Find where the given text appears and provide that cell's center as [X, Y] coordinate. 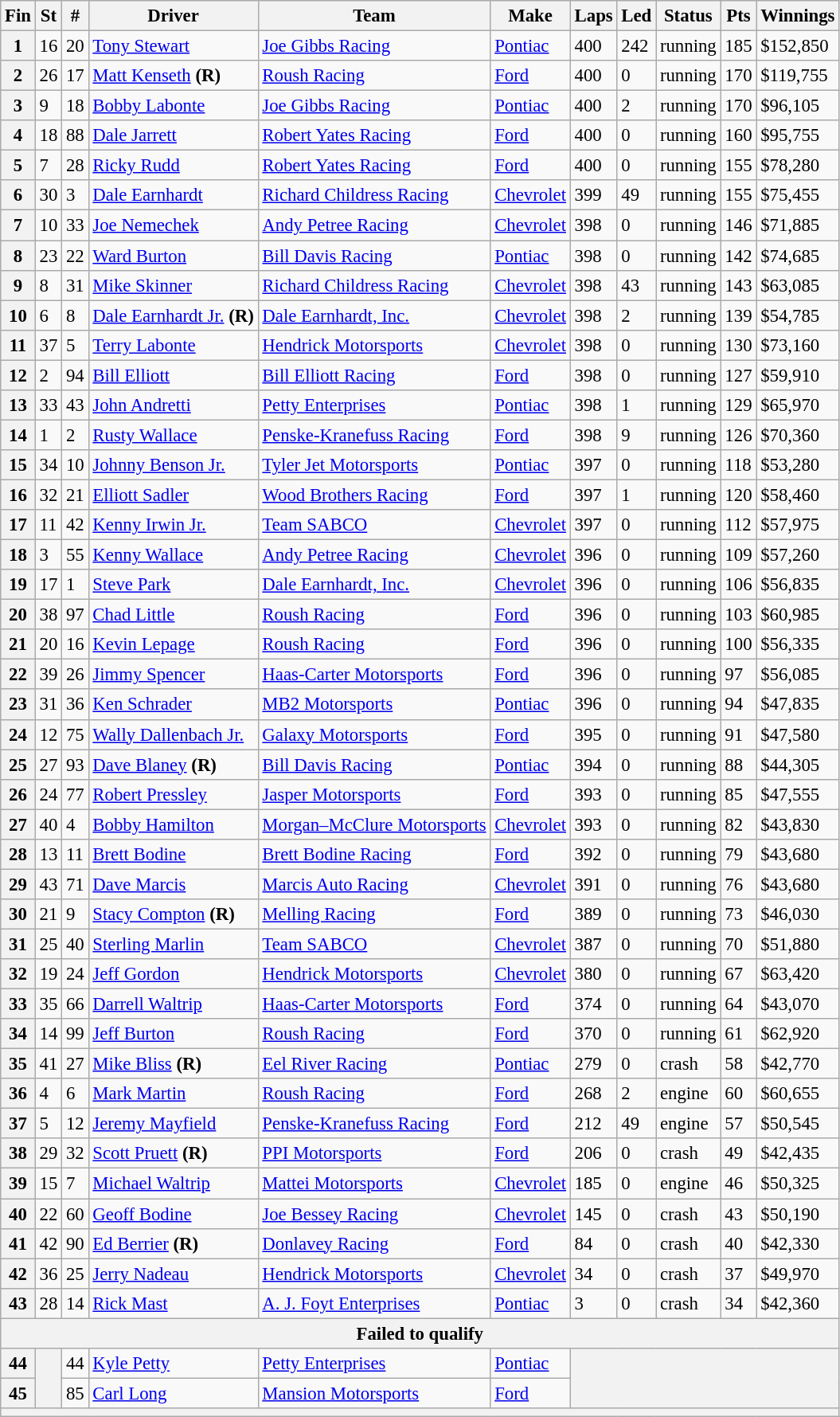
$78,280 [798, 166]
Kevin Lepage [174, 644]
$50,190 [798, 1214]
Jeremy Mayfield [174, 1124]
Team [374, 16]
Status [688, 16]
Ward Burton [174, 256]
Galaxy Motorsports [374, 734]
120 [739, 495]
$53,280 [798, 465]
$73,160 [798, 345]
$42,330 [798, 1243]
$47,835 [798, 705]
$59,910 [798, 375]
$95,755 [798, 135]
71 [75, 884]
103 [739, 615]
St [48, 16]
73 [739, 914]
142 [739, 256]
$50,325 [798, 1184]
$42,770 [798, 1064]
395 [594, 734]
# [75, 16]
Failed to qualify [420, 1333]
$75,455 [798, 195]
Terry Labonte [174, 345]
Mark Martin [174, 1094]
109 [739, 555]
126 [739, 435]
Sterling Marlin [174, 944]
Wally Dallenbach Jr. [174, 734]
$63,420 [798, 974]
370 [594, 1034]
Scott Pruett (R) [174, 1154]
160 [739, 135]
$42,435 [798, 1154]
127 [739, 375]
Bill Elliott [174, 375]
$57,260 [798, 555]
$43,830 [798, 824]
John Andretti [174, 405]
Mansion Motorsports [374, 1393]
Marcis Auto Racing [374, 884]
Jimmy Spencer [174, 675]
Dale Earnhardt Jr. (R) [174, 315]
Donlavey Racing [374, 1243]
84 [594, 1243]
$43,070 [798, 1004]
Driver [174, 16]
394 [594, 765]
45 [18, 1393]
$96,105 [798, 106]
67 [739, 974]
Melling Racing [374, 914]
Elliott Sadler [174, 495]
130 [739, 345]
Kenny Irwin Jr. [174, 525]
91 [739, 734]
380 [594, 974]
392 [594, 855]
A. J. Foyt Enterprises [374, 1303]
Ed Berrier (R) [174, 1243]
$58,460 [798, 495]
Dale Jarrett [174, 135]
$74,685 [798, 256]
106 [739, 585]
242 [637, 46]
Rick Mast [174, 1303]
90 [75, 1243]
$44,305 [798, 765]
Robert Pressley [174, 794]
389 [594, 914]
$62,920 [798, 1034]
129 [739, 405]
374 [594, 1004]
268 [594, 1094]
$63,085 [798, 285]
Bobby Labonte [174, 106]
57 [739, 1124]
Make [530, 16]
118 [739, 465]
Eel River Racing [374, 1064]
112 [739, 525]
$71,885 [798, 225]
100 [739, 644]
93 [75, 765]
212 [594, 1124]
Joe Nemechek [174, 225]
145 [594, 1214]
70 [739, 944]
77 [75, 794]
Darrell Waltrip [174, 1004]
Michael Waltrip [174, 1184]
Bill Elliott Racing [374, 375]
76 [739, 884]
391 [594, 884]
46 [739, 1184]
55 [75, 555]
Chad Little [174, 615]
$42,360 [798, 1303]
MB2 Motorsports [374, 705]
Led [637, 16]
Mike Bliss (R) [174, 1064]
387 [594, 944]
Dave Marcis [174, 884]
$56,085 [798, 675]
Pts [739, 16]
Stacy Compton (R) [174, 914]
$60,985 [798, 615]
$54,785 [798, 315]
Wood Brothers Racing [374, 495]
$49,970 [798, 1274]
Ricky Rudd [174, 166]
Jeff Gordon [174, 974]
79 [739, 855]
$60,655 [798, 1094]
Carl Long [174, 1393]
206 [594, 1154]
Tyler Jet Motorsports [374, 465]
Morgan–McClure Motorsports [374, 824]
64 [739, 1004]
$50,545 [798, 1124]
61 [739, 1034]
139 [739, 315]
75 [75, 734]
Brett Bodine [174, 855]
Kyle Petty [174, 1364]
Jasper Motorsports [374, 794]
Jerry Nadeau [174, 1274]
146 [739, 225]
Winnings [798, 16]
$57,975 [798, 525]
$70,360 [798, 435]
Joe Bessey Racing [374, 1214]
$152,850 [798, 46]
66 [75, 1004]
Kenny Wallace [174, 555]
Rusty Wallace [174, 435]
58 [739, 1064]
399 [594, 195]
82 [739, 824]
Dale Earnhardt [174, 195]
Mattei Motorsports [374, 1184]
Dave Blaney (R) [174, 765]
Ken Schrader [174, 705]
$46,030 [798, 914]
Tony Stewart [174, 46]
Geoff Bodine [174, 1214]
$51,880 [798, 944]
$47,580 [798, 734]
Fin [18, 16]
Steve Park [174, 585]
Johnny Benson Jr. [174, 465]
Brett Bodine Racing [374, 855]
Mike Skinner [174, 285]
$119,755 [798, 76]
Bobby Hamilton [174, 824]
$47,555 [798, 794]
$56,335 [798, 644]
143 [739, 285]
279 [594, 1064]
99 [75, 1034]
Jeff Burton [174, 1034]
Laps [594, 16]
$56,835 [798, 585]
Matt Kenseth (R) [174, 76]
PPI Motorsports [374, 1154]
$65,970 [798, 405]
